Output the (X, Y) coordinate of the center of the cell containing the given text.  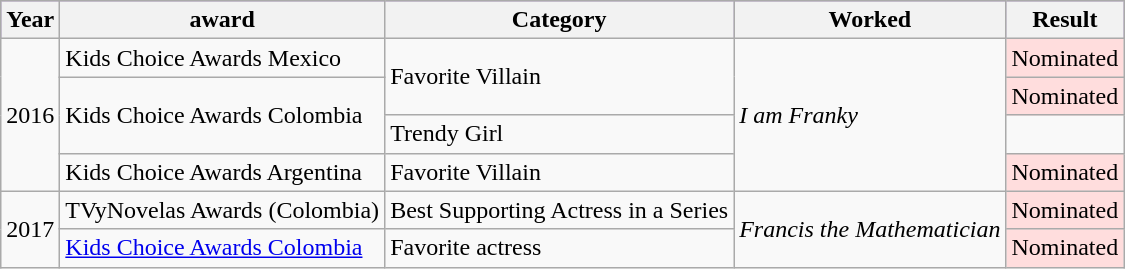
2017 (30, 229)
2016 (30, 115)
Year (30, 20)
Best Supporting Actress in a Series (560, 210)
Category (560, 20)
Worked (870, 20)
Francis the Mathematician (870, 229)
award (222, 20)
Favorite actress (560, 248)
Result (1065, 20)
TVyNovelas Awards (Colombia) (222, 210)
I am Franky (870, 115)
Trendy Girl (560, 134)
Kids Choice Awards Argentina (222, 172)
Kids Choice Awards Mexico (222, 58)
